Capture the cell that displays the provided text and extract its [X, Y] central coordinate. 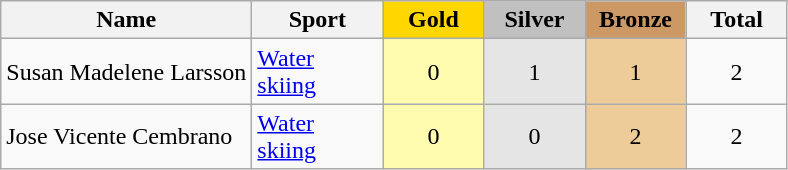
Jose Vicente Cembrano [126, 136]
Susan Madelene Larsson [126, 72]
Gold [434, 20]
Total [736, 20]
Silver [534, 20]
Bronze [636, 20]
Sport [318, 20]
Name [126, 20]
